For the text-containing cell, return its midpoint in [X, Y] coordinate format. 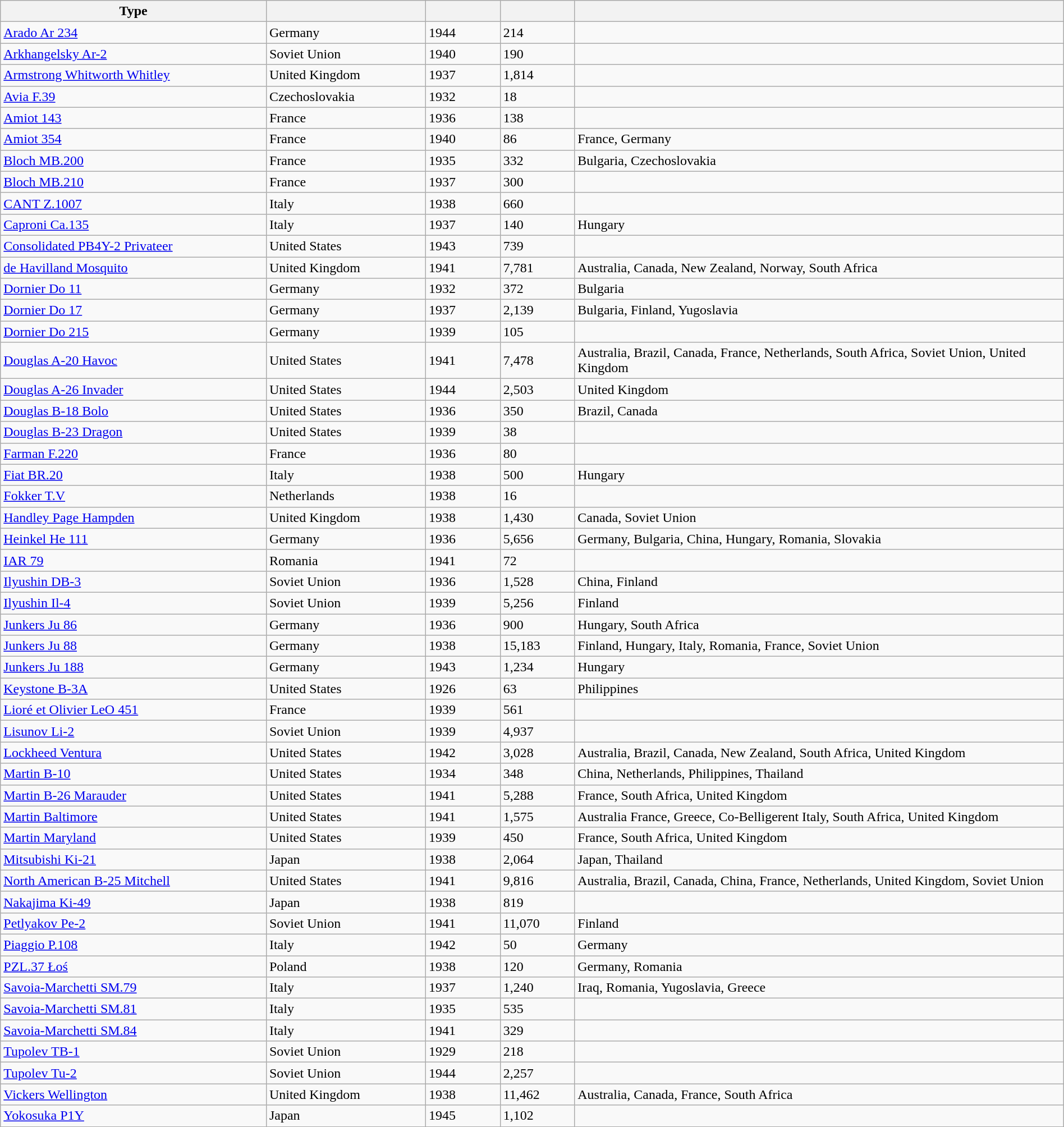
Douglas A-26 Invader [134, 390]
535 [538, 1009]
Douglas B-18 Bolo [134, 411]
63 [538, 689]
Martin B-26 Marauder [134, 795]
Keystone B-3A [134, 689]
2,503 [538, 390]
China, Finland [819, 581]
Douglas B-23 Dragon [134, 432]
Iraq, Romania, Yugoslavia, Greece [819, 988]
2,257 [538, 1073]
Armstrong Whitworth Whitley [134, 75]
9,816 [538, 881]
11,070 [538, 923]
Germany, Bulgaria, China, Hungary, Romania, Slovakia [819, 539]
PZL.37 Łoś [134, 966]
Czechoslovakia [346, 97]
Caproni Ca.135 [134, 225]
18 [538, 97]
IAR 79 [134, 560]
660 [538, 203]
120 [538, 966]
China, Netherlands, Philippines, Thailand [819, 774]
Ilyushin DB-3 [134, 581]
1934 [464, 774]
350 [538, 411]
Finland, Hungary, Italy, Romania, France, Soviet Union [819, 646]
140 [538, 225]
72 [538, 560]
Germany, Romania [819, 966]
Lockheed Ventura [134, 753]
2,139 [538, 310]
Type [134, 11]
Bulgaria [819, 289]
Petlyakov Pe-2 [134, 923]
Arkhangelsky Ar-2 [134, 54]
900 [538, 625]
Romania [346, 560]
86 [538, 139]
500 [538, 475]
5,288 [538, 795]
Australia, Brazil, Canada, France, Netherlands, South Africa, Soviet Union, United Kingdom [819, 360]
Vickers Wellington [134, 1094]
Yokosuka P1Y [134, 1116]
Junkers Ju 188 [134, 667]
50 [538, 945]
Dornier Do 11 [134, 289]
Brazil, Canada [819, 411]
Handley Page Hampden [134, 517]
1,814 [538, 75]
Hungary, South Africa [819, 625]
819 [538, 902]
Ilyushin Il-4 [134, 603]
Martin Baltimore [134, 817]
Savoia-Marchetti SM.84 [134, 1030]
450 [538, 838]
Japan, Thailand [819, 859]
1,240 [538, 988]
214 [538, 33]
5,656 [538, 539]
Martin Maryland [134, 838]
Savoia-Marchetti SM.79 [134, 988]
Douglas A-20 Havoc [134, 360]
7,478 [538, 360]
Bloch MB.210 [134, 182]
Australia, Canada, New Zealand, Norway, South Africa [819, 268]
de Havilland Mosquito [134, 268]
300 [538, 182]
Junkers Ju 88 [134, 646]
Australia, Canada, France, South Africa [819, 1094]
372 [538, 289]
Canada, Soviet Union [819, 517]
Piaggio P.108 [134, 945]
332 [538, 161]
1,528 [538, 581]
16 [538, 496]
190 [538, 54]
4,937 [538, 731]
CANT Z.1007 [134, 203]
Fiat BR.20 [134, 475]
Australia, Brazil, Canada, New Zealand, South Africa, United Kingdom [819, 753]
Amiot 143 [134, 118]
5,256 [538, 603]
7,781 [538, 268]
Martin B-10 [134, 774]
1945 [464, 1116]
2,064 [538, 859]
Dornier Do 17 [134, 310]
Fokker T.V [134, 496]
1926 [464, 689]
739 [538, 246]
Bloch MB.200 [134, 161]
North American B-25 Mitchell [134, 881]
105 [538, 332]
1,575 [538, 817]
Farman F.220 [134, 453]
France, Germany [819, 139]
218 [538, 1052]
348 [538, 774]
Junkers Ju 86 [134, 625]
Savoia-Marchetti SM.81 [134, 1009]
Heinkel He 111 [134, 539]
Consolidated PB4Y-2 Privateer [134, 246]
Netherlands [346, 496]
Nakajima Ki-49 [134, 902]
Dornier Do 215 [134, 332]
Philippines [819, 689]
38 [538, 432]
Arado Ar 234 [134, 33]
Mitsubishi Ki-21 [134, 859]
329 [538, 1030]
Amiot 354 [134, 139]
3,028 [538, 753]
Bulgaria, Czechoslovakia [819, 161]
11,462 [538, 1094]
Lisunov Li-2 [134, 731]
15,183 [538, 646]
Australia France, Greece, Co-Belligerent Italy, South Africa, United Kingdom [819, 817]
1,430 [538, 517]
80 [538, 453]
Poland [346, 966]
1,102 [538, 1116]
Australia, Brazil, Canada, China, France, Netherlands, United Kingdom, Soviet Union [819, 881]
1,234 [538, 667]
138 [538, 118]
561 [538, 710]
Tupolev Tu-2 [134, 1073]
Bulgaria, Finland, Yugoslavia [819, 310]
Lioré et Olivier LeO 451 [134, 710]
1929 [464, 1052]
Avia F.39 [134, 97]
Tupolev TB-1 [134, 1052]
